Return the [X, Y] coordinate for the center point of the cell that contains the specified text.  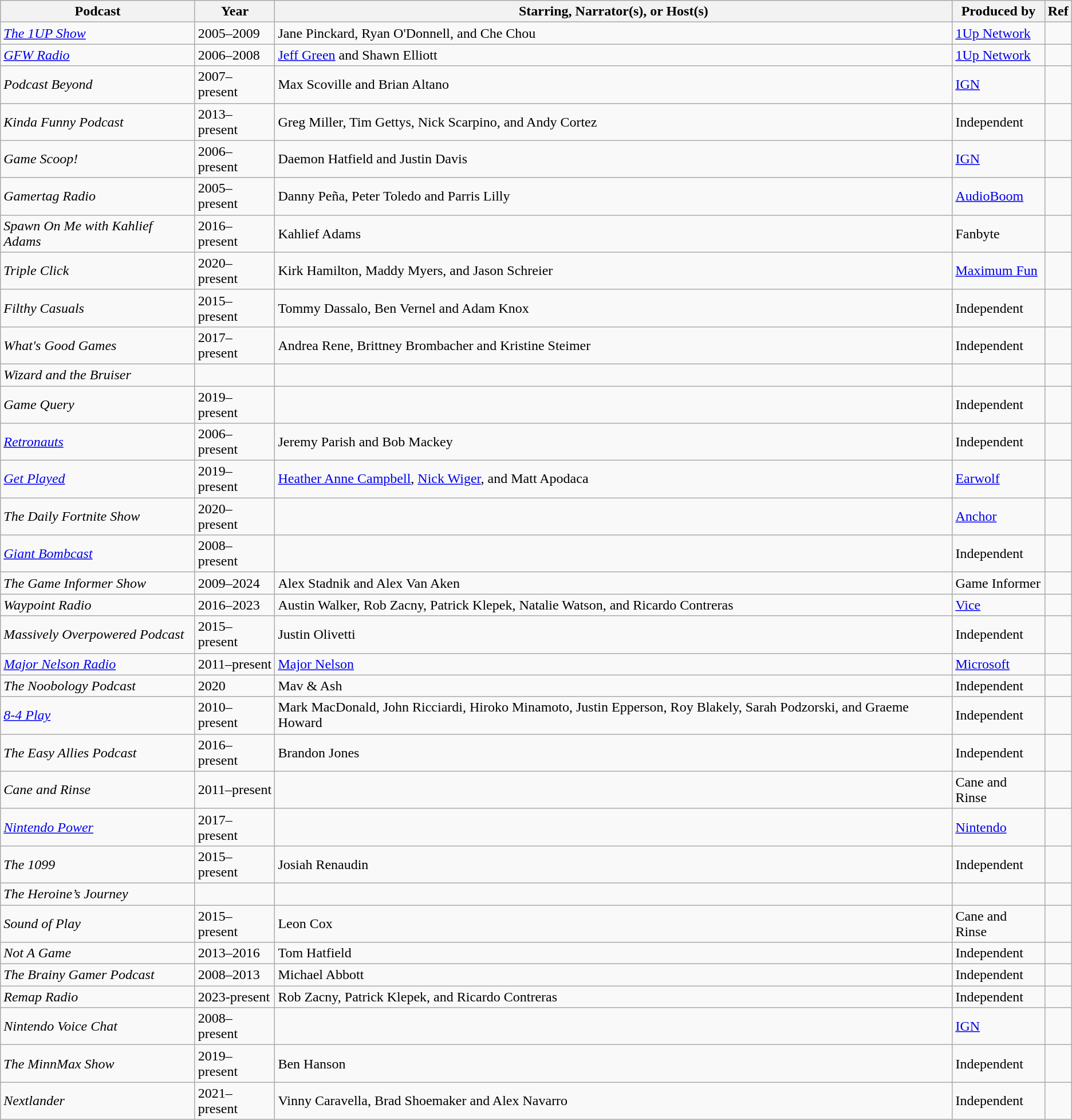
The Heroine’s Journey [97, 894]
Earwolf [999, 479]
Sound of Play [97, 923]
Filthy Casuals [97, 308]
Retronauts [97, 442]
Nintendo Power [97, 827]
What's Good Games [97, 345]
2007–present [235, 85]
The Easy Allies Podcast [97, 753]
Wizard and the Bruiser [97, 375]
2005–2009 [235, 33]
Mav & Ash [614, 686]
2013–2016 [235, 953]
Tom Hatfield [614, 953]
Rob Zacny, Patrick Klepek, and Ricardo Contreras [614, 997]
The Daily Fortnite Show [97, 517]
Ben Hanson [614, 1063]
Daemon Hatfield and Justin Davis [614, 159]
Nextlander [97, 1101]
Major Nelson Radio [97, 664]
Game Query [97, 404]
Kinda Funny Podcast [97, 121]
Max Scoville and Brian Altano [614, 85]
Tommy Dassalo, Ben Vernel and Adam Knox [614, 308]
Spawn On Me with Kahlief Adams [97, 234]
Vinny Caravella, Brad Shoemaker and Alex Navarro [614, 1101]
2016–2023 [235, 605]
The Brainy Gamer Podcast [97, 975]
Produced by [999, 11]
Kirk Hamilton, Maddy Myers, and Jason Schreier [614, 270]
Danny Peña, Peter Toledo and Parris Lilly [614, 196]
Justin Olivetti [614, 635]
Triple Click [97, 270]
Vice [999, 605]
Nintendo Voice Chat [97, 1027]
GFW Radio [97, 55]
Leon Cox [614, 923]
Microsoft [999, 664]
Greg Miller, Tim Gettys, Nick Scarpino, and Andy Cortez [614, 121]
Waypoint Radio [97, 605]
Mark MacDonald, John Ricciardi, Hiroko Minamoto, Justin Epperson, Roy Blakely, Sarah Podzorski, and Graeme Howard [614, 715]
Heather Anne Campbell, Nick Wiger, and Matt Apodaca [614, 479]
2023-present [235, 997]
Fanbyte [999, 234]
2005–present [235, 196]
Andrea Rene, Brittney Brombacher and Kristine Steimer [614, 345]
Year [235, 11]
Giant Bombcast [97, 553]
Starring, Narrator(s), or Host(s) [614, 11]
Remap Radio [97, 997]
Brandon Jones [614, 753]
Not A Game [97, 953]
Kahlief Adams [614, 234]
Michael Abbott [614, 975]
The Game Informer Show [97, 583]
Massively Overpowered Podcast [97, 635]
Jeremy Parish and Bob Mackey [614, 442]
AudioBoom [999, 196]
2013–present [235, 121]
2006–2008 [235, 55]
Anchor [999, 517]
2021–present [235, 1101]
Jeff Green and Shawn Elliott [614, 55]
2009–2024 [235, 583]
Podcast [97, 11]
Nintendo [999, 827]
Podcast Beyond [97, 85]
Gamertag Radio [97, 196]
Josiah Renaudin [614, 864]
Major Nelson [614, 664]
The Noobology Podcast [97, 686]
Ref [1058, 11]
Get Played [97, 479]
Game Scoop! [97, 159]
2010–present [235, 715]
2008–2013 [235, 975]
Maximum Fun [999, 270]
Austin Walker, Rob Zacny, Patrick Klepek, Natalie Watson, and Ricardo Contreras [614, 605]
8-4 Play [97, 715]
Alex Stadnik and Alex Van Aken [614, 583]
The 1UP Show [97, 33]
2020 [235, 686]
Jane Pinckard, Ryan O'Donnell, and Che Chou [614, 33]
The MinnMax Show [97, 1063]
Game Informer [999, 583]
The 1099 [97, 864]
